Search for the cell housing the specified text and yield its [X, Y] center coordinate. 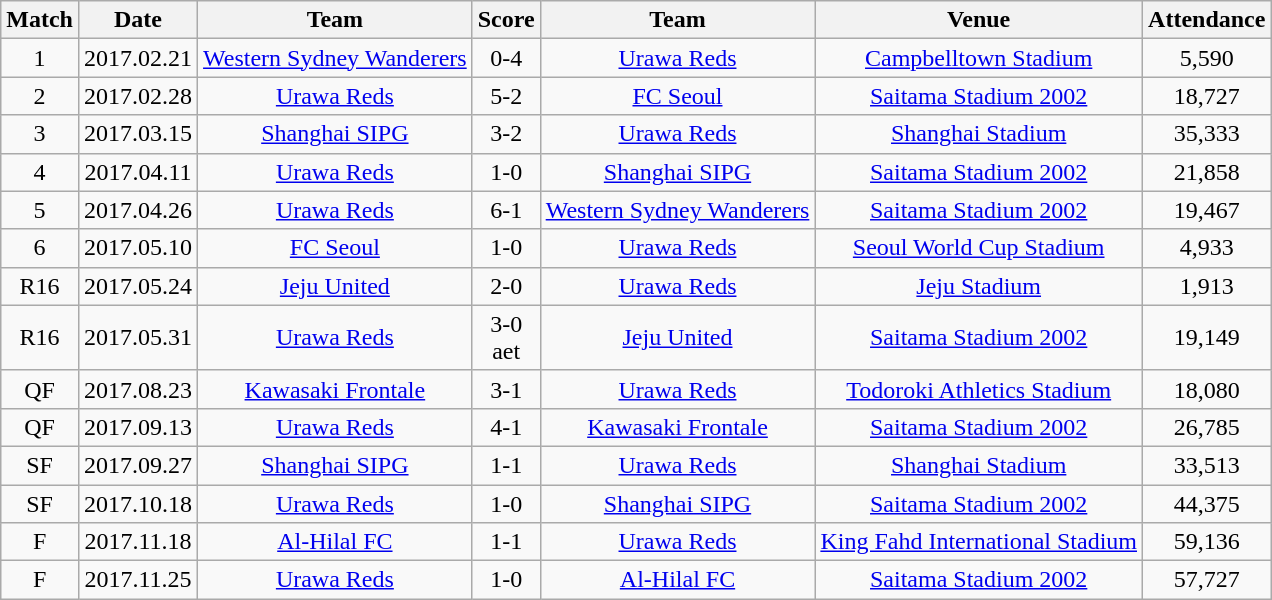
6 [40, 248]
3-0aet [506, 338]
3-2 [506, 134]
2017.08.23 [138, 389]
4 [40, 172]
Score [506, 20]
44,375 [1207, 503]
2017.02.21 [138, 58]
6-1 [506, 210]
2-0 [506, 286]
5-2 [506, 96]
2017.10.18 [138, 503]
Match [40, 20]
21,858 [1207, 172]
18,727 [1207, 96]
33,513 [1207, 465]
1 [40, 58]
King Fahd International Stadium [979, 542]
57,727 [1207, 580]
2017.04.26 [138, 210]
Date [138, 20]
5 [40, 210]
5,590 [1207, 58]
4,933 [1207, 248]
2017.09.13 [138, 427]
26,785 [1207, 427]
3-1 [506, 389]
2017.11.18 [138, 542]
2017.04.11 [138, 172]
18,080 [1207, 389]
2017.03.15 [138, 134]
Jeju Stadium [979, 286]
2017.05.10 [138, 248]
2017.05.31 [138, 338]
2017.09.27 [138, 465]
Venue [979, 20]
Todoroki Athletics Stadium [979, 389]
Seoul World Cup Stadium [979, 248]
2 [40, 96]
4-1 [506, 427]
2017.11.25 [138, 580]
3 [40, 134]
Attendance [1207, 20]
1,913 [1207, 286]
19,149 [1207, 338]
2017.05.24 [138, 286]
0-4 [506, 58]
2017.02.28 [138, 96]
35,333 [1207, 134]
19,467 [1207, 210]
59,136 [1207, 542]
Campbelltown Stadium [979, 58]
